Output the (x, y) coordinate of the center of the cell containing the given text.  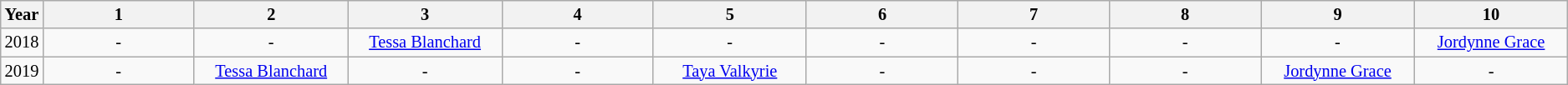
10 (1491, 14)
2018 (22, 42)
1 (119, 14)
5 (729, 14)
9 (1338, 14)
3 (425, 14)
6 (881, 14)
2 (271, 14)
2019 (22, 71)
7 (1034, 14)
4 (577, 14)
Taya Valkyrie (729, 71)
Year (22, 14)
8 (1186, 14)
